Detect which cell encompasses the target text, then output its [X, Y] center coordinate. 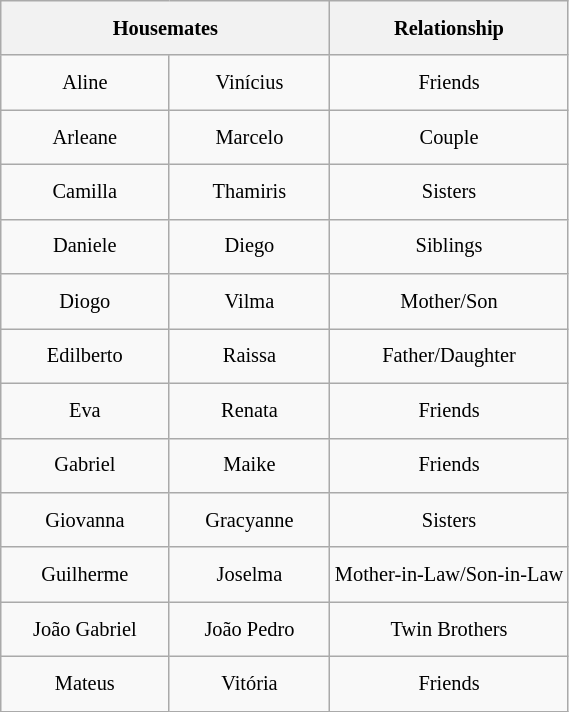
Vitória [250, 684]
Eva [85, 410]
Vinícius [250, 82]
Maike [250, 466]
Joselma [250, 574]
João Gabriel [85, 630]
Arleane [85, 138]
Twin Brothers [449, 630]
Housemates [166, 28]
Giovanna [85, 520]
Father/Daughter [449, 356]
Thamiris [250, 192]
Guilherme [85, 574]
Raissa [250, 356]
Mother-in-Law/Son-in-Law [449, 574]
Diego [250, 246]
Diogo [85, 302]
Edilberto [85, 356]
Couple [449, 138]
Vilma [250, 302]
Camilla [85, 192]
Mateus [85, 684]
Gracyanne [250, 520]
Renata [250, 410]
Relationship [449, 28]
Daniele [85, 246]
Gabriel [85, 466]
Marcelo [250, 138]
Siblings [449, 246]
João Pedro [250, 630]
Mother/Son [449, 302]
Aline [85, 82]
